Output the [x, y] coordinate of the center of the cell containing the given text.  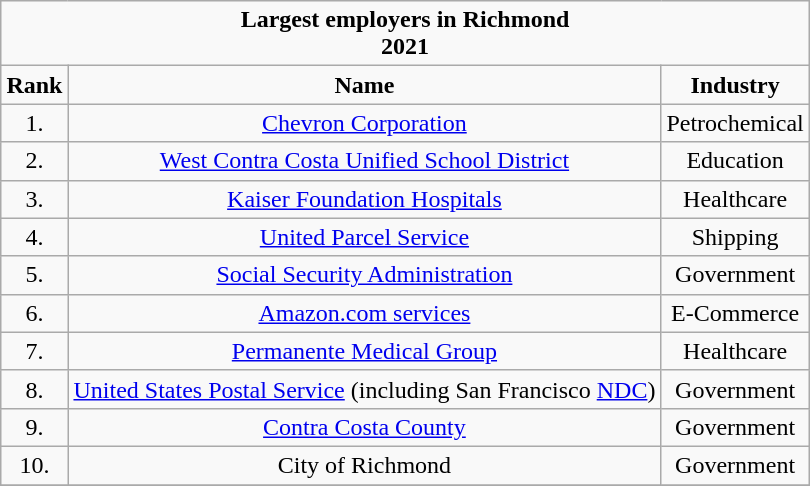
Largest employers in Richmond2021 [405, 34]
Shipping [735, 237]
Chevron Corporation [364, 123]
Education [735, 161]
City of Richmond [364, 465]
6. [34, 313]
E-Commerce [735, 313]
United Parcel Service [364, 237]
Industry [735, 85]
Amazon.com services [364, 313]
8. [34, 389]
United States Postal Service (including San Francisco NDC) [364, 389]
Contra Costa County [364, 427]
Name [364, 85]
9. [34, 427]
Social Security Administration [364, 275]
3. [34, 199]
Kaiser Foundation Hospitals [364, 199]
5. [34, 275]
10. [34, 465]
4. [34, 237]
Rank [34, 85]
2. [34, 161]
Permanente Medical Group [364, 351]
7. [34, 351]
West Contra Costa Unified School District [364, 161]
Petrochemical [735, 123]
1. [34, 123]
